For the text-containing cell, return its midpoint in [x, y] coordinate format. 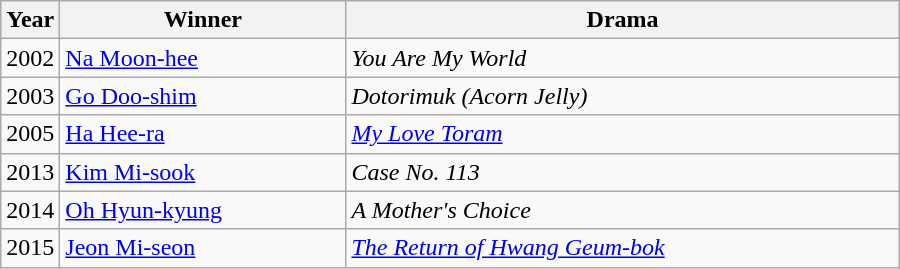
2003 [30, 96]
Winner [203, 20]
Dotorimuk (Acorn Jelly) [622, 96]
A Mother's Choice [622, 210]
Year [30, 20]
My Love Toram [622, 134]
2002 [30, 58]
Case No. 113 [622, 172]
2014 [30, 210]
Oh Hyun-kyung [203, 210]
Na Moon-hee [203, 58]
Drama [622, 20]
You Are My World [622, 58]
2013 [30, 172]
2005 [30, 134]
Kim Mi-sook [203, 172]
Jeon Mi-seon [203, 248]
Go Doo-shim [203, 96]
The Return of Hwang Geum-bok [622, 248]
Ha Hee-ra [203, 134]
2015 [30, 248]
